Search for the cell housing the specified text and yield its (x, y) center coordinate. 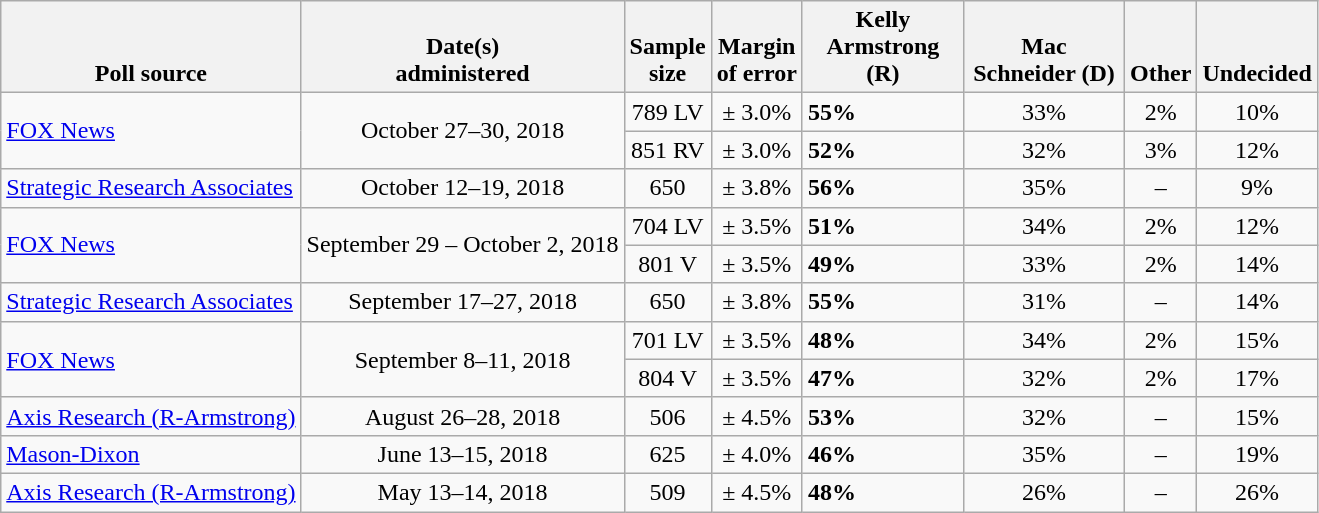
625 (668, 454)
46% (882, 454)
October 27–30, 2018 (462, 131)
801 V (668, 264)
Undecided (1257, 47)
53% (882, 416)
704 LV (668, 226)
September 17–27, 2018 (462, 302)
789 LV (668, 112)
June 13–15, 2018 (462, 454)
52% (882, 150)
851 RV (668, 150)
Mason-Dixon (151, 454)
September 29 – October 2, 2018 (462, 245)
506 (668, 416)
Poll source (151, 47)
56% (882, 188)
19% (1257, 454)
Date(s)administered (462, 47)
49% (882, 264)
Samplesize (668, 47)
3% (1161, 150)
9% (1257, 188)
Other (1161, 47)
47% (882, 378)
17% (1257, 378)
701 LV (668, 340)
± 4.0% (756, 454)
September 8–11, 2018 (462, 359)
Marginof error (756, 47)
MacSchneider (D) (1044, 47)
August 26–28, 2018 (462, 416)
May 13–14, 2018 (462, 492)
51% (882, 226)
509 (668, 492)
804 V (668, 378)
October 12–19, 2018 (462, 188)
10% (1257, 112)
KellyArmstrong (R) (882, 47)
31% (1044, 302)
